Pinpoint the cell where the given text exists, returning its (X, Y) midpoint coordinate. 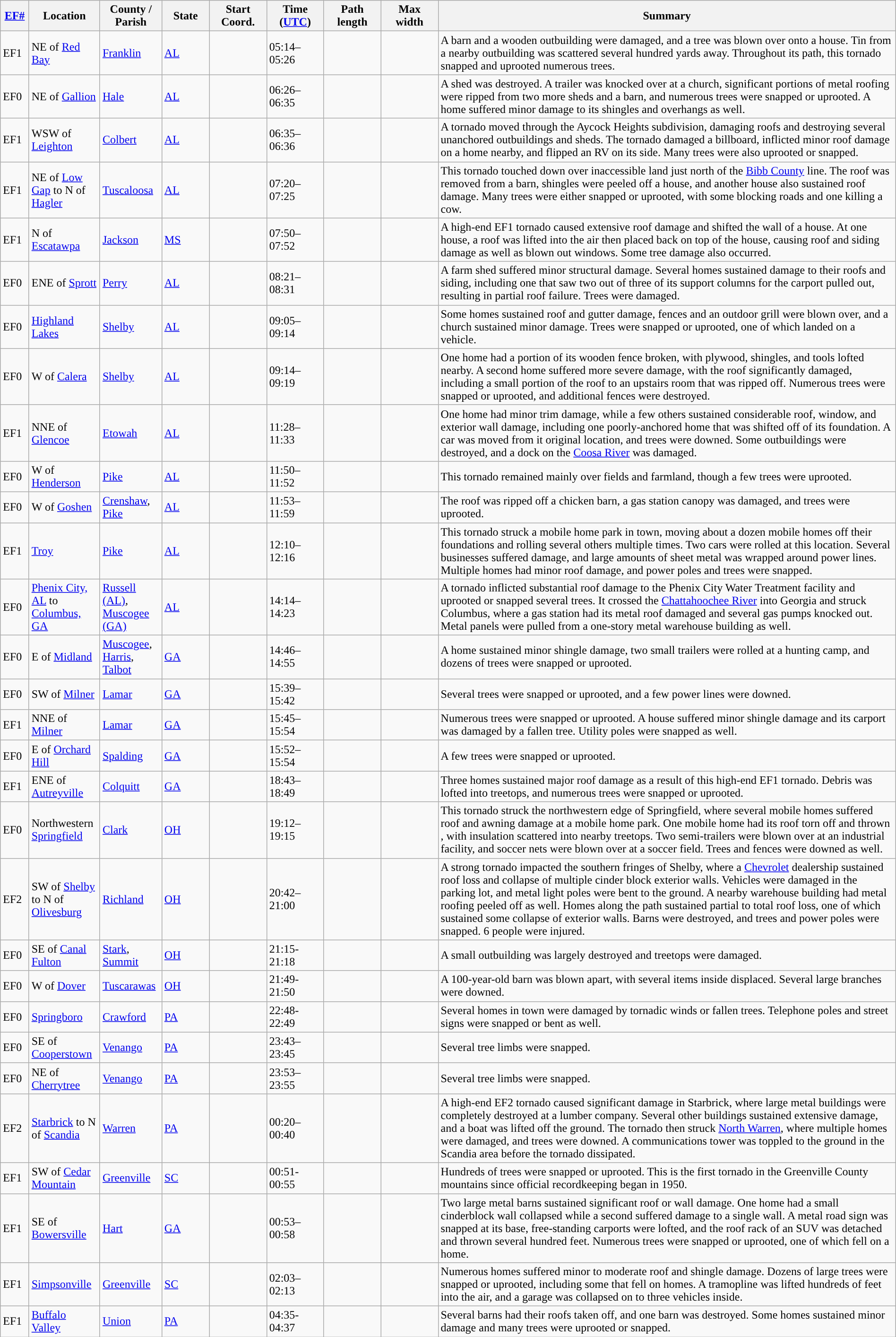
Franklin (130, 53)
Tuscarawas (130, 986)
SE of Canal Fulton (64, 955)
A small outbuilding was largely destroyed and treetops were damaged. (667, 955)
NE of Red Bay (64, 53)
ENE of Sprott (64, 283)
14:14–14:23 (295, 607)
NE of Cherrytree (64, 1078)
Russell (AL), Muscogee (GA) (130, 607)
20:42–21:00 (295, 899)
Perry (130, 283)
18:43–18:49 (295, 787)
Summary (667, 16)
N of Escatawpa (64, 240)
Warren (130, 1128)
W of Goshen (64, 507)
Jackson (130, 240)
06:35–06:36 (295, 140)
Location (64, 16)
ENE of Autreyville (64, 787)
Spalding (130, 755)
12:10–12:16 (295, 551)
A home sustained minor shingle damage, two small trailers were rolled at a hunting camp, and dozens of trees were snapped or uprooted. (667, 657)
23:43–23:45 (295, 1048)
09:14–09:19 (295, 376)
15:45–15:54 (295, 725)
NNE of Milner (64, 725)
NE of Low Gap to N of Hagler (64, 190)
Troy (64, 551)
A few trees were snapped or uprooted. (667, 755)
Several homes in town were damaged by tornadic winds or fallen trees. Telephone poles and street signs were snapped or bent as well. (667, 1016)
04:35-04:37 (295, 1322)
Stark, Summit (130, 955)
Richland (130, 899)
05:14–05:26 (295, 53)
Simpsonville (64, 1285)
EF# (15, 16)
Tuscaloosa (130, 190)
Several trees were snapped or uprooted, and a few power lines were downed. (667, 694)
E of Midland (64, 657)
Max width (409, 16)
11:28–11:33 (295, 433)
SW of Milner (64, 694)
11:50–11:52 (295, 477)
14:46–14:55 (295, 657)
SE of Cooperstown (64, 1048)
00:53–00:58 (295, 1228)
A 100-year-old barn was blown apart, with several items inside displaced. Several large branches were downed. (667, 986)
Crawford (130, 1016)
Etowah (130, 433)
Clark (130, 830)
State (185, 16)
NNE of Glencoe (64, 433)
Highland Lakes (64, 327)
NE of Gallion (64, 96)
09:05–09:14 (295, 327)
Hundreds of trees were snapped or uprooted. This is the first tornado in the Greenville County mountains since official recordkeeping began in 1950. (667, 1178)
21:15-21:18 (295, 955)
15:39–15:42 (295, 694)
Crenshaw, Pike (130, 507)
Starbrick to N of Scandia (64, 1128)
SW of Shelby to N of Olivesburg (64, 899)
19:12–19:15 (295, 830)
County / Parish (130, 16)
W of Dover (64, 986)
Colquitt (130, 787)
Northwestern Springfield (64, 830)
11:53–11:59 (295, 507)
00:20–00:40 (295, 1128)
Buffalo Valley (64, 1322)
E of Orchard Hill (64, 755)
Hart (130, 1228)
SW of Cedar Mountain (64, 1178)
06:26–06:35 (295, 96)
15:52–15:54 (295, 755)
Muscogee, Harris, Talbot (130, 657)
23:53–23:55 (295, 1078)
MS (185, 240)
22:48-22:49 (295, 1016)
08:21–08:31 (295, 283)
Time (UTC) (295, 16)
Path length (353, 16)
Springboro (64, 1016)
Start Coord. (238, 16)
The roof was ripped off a chicken barn, a gas station canopy was damaged, and trees were uprooted. (667, 507)
Union (130, 1322)
Hale (130, 96)
This tornado remained mainly over fields and farmland, though a few trees were uprooted. (667, 477)
Colbert (130, 140)
Several barns had their roofs taken off, and one barn was destroyed. Some homes sustained minor damage and many trees were uprooted or snapped. (667, 1322)
21:49-21:50 (295, 986)
W of Calera (64, 376)
07:20–07:25 (295, 190)
02:03–02:13 (295, 1285)
W of Henderson (64, 477)
00:51-00:55 (295, 1178)
SE of Bowersville (64, 1228)
WSW of Leighton (64, 140)
Phenix City, AL to Columbus, GA (64, 607)
07:50–07:52 (295, 240)
